Identify which cell holds the provided text, then report its (X, Y) central coordinate. 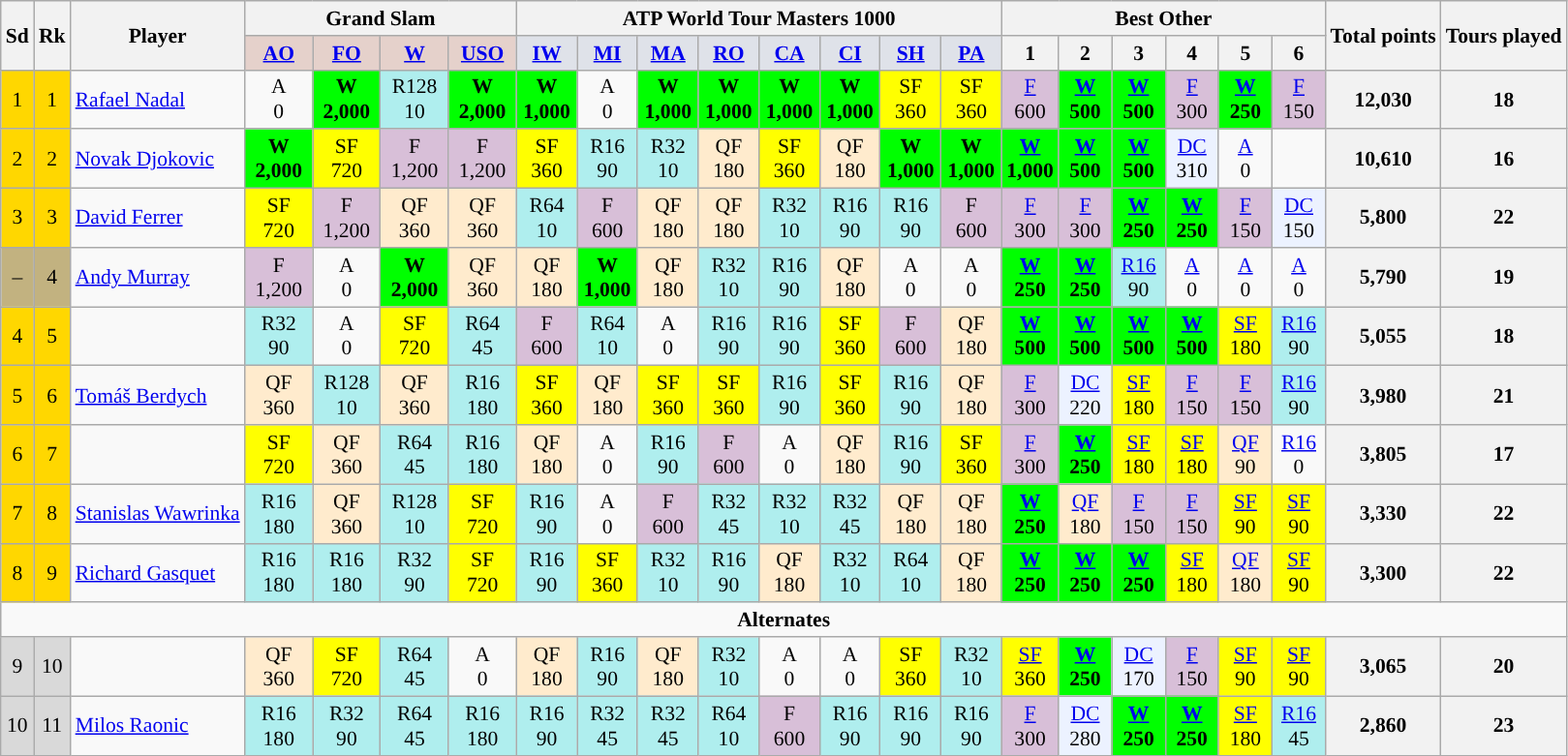
David Ferrer (158, 219)
3,805 (1383, 455)
Rk (52, 35)
3,065 (1383, 666)
MI (608, 53)
W (415, 53)
R1645 (1298, 726)
DC310 (1191, 159)
Best Other (1163, 18)
Milos Raonic (158, 726)
DC170 (1139, 666)
AO (279, 53)
Player (158, 35)
Tours played (1504, 35)
23 (1504, 726)
21 (1504, 395)
USO (482, 53)
12,030 (1383, 99)
17 (1504, 455)
PA (972, 53)
R160 (1298, 455)
– (17, 277)
3,980 (1383, 395)
QF90 (1245, 455)
Sd (17, 35)
3,330 (1383, 513)
DC150 (1298, 219)
Richard Gasquet (158, 573)
20 (1504, 666)
SH (910, 53)
IW (546, 53)
11 (52, 726)
Total points (1383, 35)
CA (790, 53)
Stanislas Wawrinka (158, 513)
Grand Slam (381, 18)
3,300 (1383, 573)
Rafael Nadal (158, 99)
5,800 (1383, 219)
10,610 (1383, 159)
2,860 (1383, 726)
RO (728, 53)
DC280 (1085, 726)
5,790 (1383, 277)
ATP World Tour Masters 1000 (759, 18)
FO (347, 53)
CI (850, 53)
19 (1504, 277)
Alternates (784, 620)
Andy Murray (158, 277)
Tomáš Berdych (158, 395)
5,055 (1383, 337)
MA (668, 53)
DC220 (1085, 395)
Novak Djokovic (158, 159)
16 (1504, 159)
